Search for the cell housing the specified text and yield its (X, Y) center coordinate. 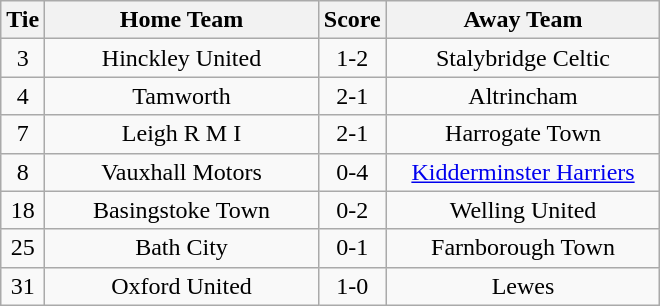
Farnborough Town (523, 248)
Kidderminster Harriers (523, 172)
3 (23, 58)
Harrogate Town (523, 134)
0-2 (352, 210)
0-1 (352, 248)
Altrincham (523, 96)
Hinckley United (182, 58)
Vauxhall Motors (182, 172)
Tie (23, 20)
Lewes (523, 286)
Welling United (523, 210)
Stalybridge Celtic (523, 58)
31 (23, 286)
Basingstoke Town (182, 210)
8 (23, 172)
Oxford United (182, 286)
1-2 (352, 58)
25 (23, 248)
4 (23, 96)
0-4 (352, 172)
Leigh R M I (182, 134)
18 (23, 210)
Bath City (182, 248)
7 (23, 134)
Home Team (182, 20)
1-0 (352, 286)
Score (352, 20)
Tamworth (182, 96)
Away Team (523, 20)
